For the text-containing cell, return its midpoint in [x, y] coordinate format. 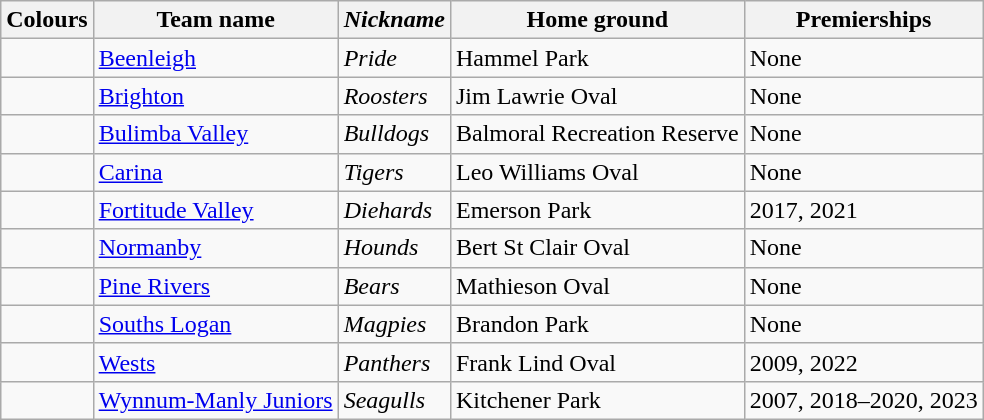
Pine Rivers [216, 286]
Brandon Park [597, 324]
Fortitude Valley [216, 210]
Kitchener Park [597, 400]
Home ground [597, 20]
Jim Lawrie Oval [597, 96]
Frank Lind Oval [597, 362]
Roosters [394, 96]
Colours [47, 20]
Wests [216, 362]
Souths Logan [216, 324]
Bears [394, 286]
Bulldogs [394, 134]
Balmoral Recreation Reserve [597, 134]
Diehards [394, 210]
Wynnum-Manly Juniors [216, 400]
Hammel Park [597, 58]
2017, 2021 [864, 210]
Seagulls [394, 400]
Nickname [394, 20]
Carina [216, 172]
Bert St Clair Oval [597, 248]
Hounds [394, 248]
Team name [216, 20]
Normanby [216, 248]
Brighton [216, 96]
Panthers [394, 362]
Bulimba Valley [216, 134]
Pride [394, 58]
Tigers [394, 172]
2009, 2022 [864, 362]
Premierships [864, 20]
2007, 2018–2020, 2023 [864, 400]
Leo Williams Oval [597, 172]
Mathieson Oval [597, 286]
Emerson Park [597, 210]
Beenleigh [216, 58]
Magpies [394, 324]
